For the text-containing cell, return its midpoint in [x, y] coordinate format. 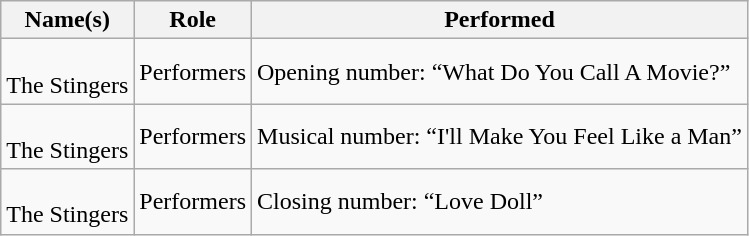
Closing number: “Love Doll” [500, 202]
Musical number: “I'll Make You Feel Like a Man” [500, 136]
Performed [500, 20]
Name(s) [68, 20]
Role [193, 20]
Opening number: “What Do You Call A Movie?” [500, 72]
